Extract the [X, Y] coordinate from the center of the cell holding the provided text.  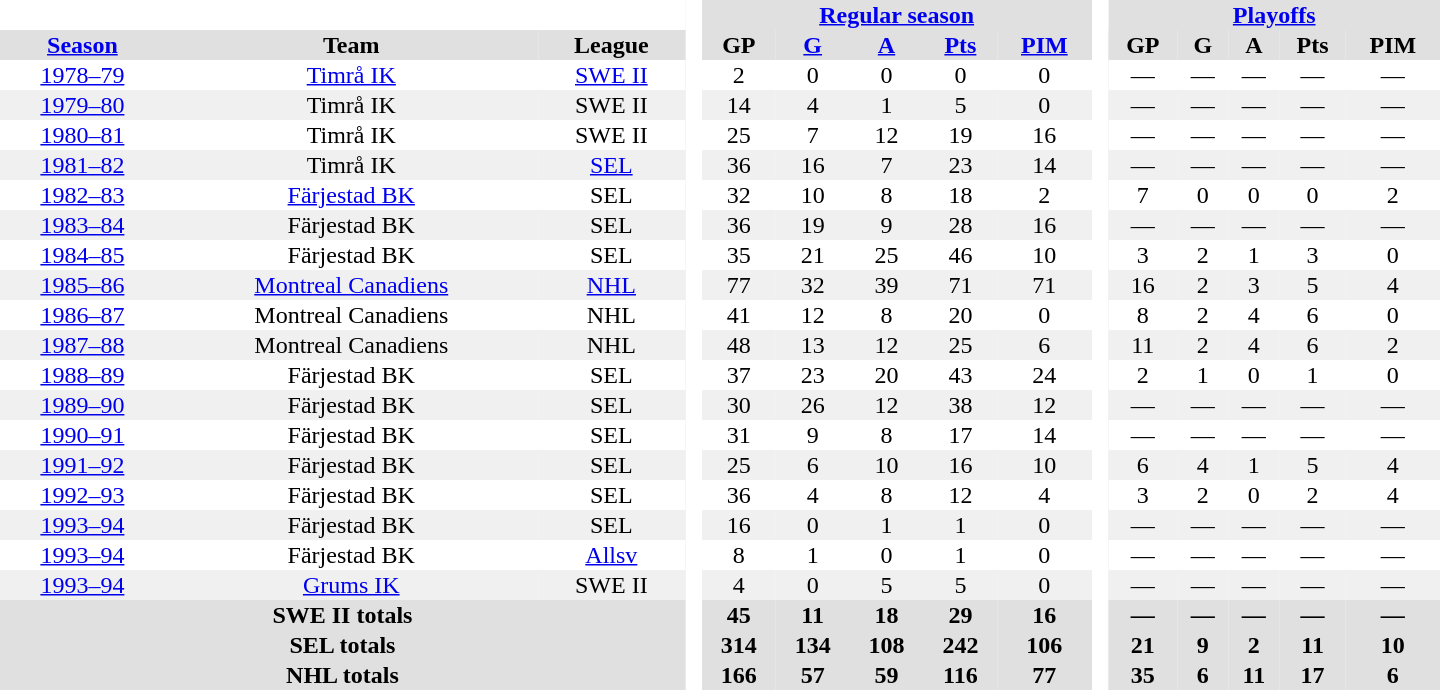
NHL totals [342, 675]
1985–86 [82, 285]
Team [352, 45]
29 [960, 615]
28 [960, 225]
1988–89 [82, 375]
1991–92 [82, 465]
Playoffs [1274, 15]
1984–85 [82, 255]
31 [739, 435]
Season [82, 45]
SEL totals [342, 645]
1989–90 [82, 405]
242 [960, 645]
166 [739, 675]
30 [739, 405]
106 [1044, 645]
1981–82 [82, 165]
1980–81 [82, 135]
37 [739, 375]
League [612, 45]
43 [960, 375]
1983–84 [82, 225]
38 [960, 405]
1979–80 [82, 105]
48 [739, 345]
26 [813, 405]
46 [960, 255]
108 [887, 645]
41 [739, 315]
39 [887, 285]
134 [813, 645]
Grums IK [352, 585]
1992–93 [82, 495]
13 [813, 345]
1987–88 [82, 345]
1990–91 [82, 435]
1978–79 [82, 75]
Allsv [612, 555]
314 [739, 645]
SWE II totals [342, 615]
57 [813, 675]
1982–83 [82, 195]
45 [739, 615]
116 [960, 675]
1986–87 [82, 315]
24 [1044, 375]
59 [887, 675]
Regular season [896, 15]
